From the cell containing the given text, extract its center point as [X, Y] coordinate. 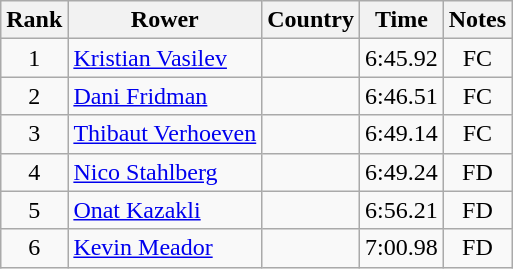
2 [34, 96]
6:49.24 [401, 172]
Nico Stahlberg [165, 172]
6:56.21 [401, 210]
4 [34, 172]
Thibaut Verhoeven [165, 134]
3 [34, 134]
1 [34, 58]
Time [401, 20]
Rower [165, 20]
Notes [477, 20]
7:00.98 [401, 248]
Kristian Vasilev [165, 58]
Kevin Meador [165, 248]
6:49.14 [401, 134]
Country [311, 20]
Dani Fridman [165, 96]
6 [34, 248]
5 [34, 210]
Rank [34, 20]
Onat Kazakli [165, 210]
6:46.51 [401, 96]
6:45.92 [401, 58]
